From the cell containing the given text, extract its center point as (X, Y) coordinate. 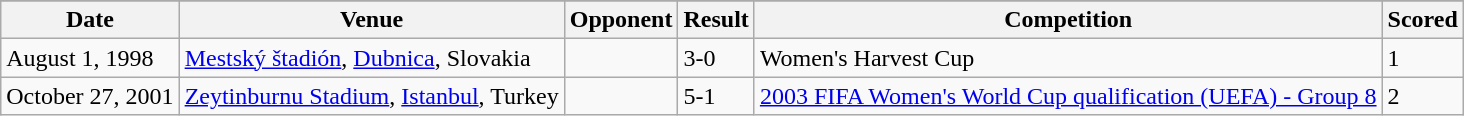
Mestský štadión, Dubnica, Slovakia (372, 58)
3-0 (716, 58)
Women's Harvest Cup (1068, 58)
Date (90, 20)
Result (716, 20)
2 (1422, 96)
5-1 (716, 96)
October 27, 2001 (90, 96)
August 1, 1998 (90, 58)
Opponent (621, 20)
Venue (372, 20)
Scored (1422, 20)
2003 FIFA Women's World Cup qualification (UEFA) - Group 8 (1068, 96)
1 (1422, 58)
Zeytinburnu Stadium, Istanbul, Turkey (372, 96)
Competition (1068, 20)
